Extract the (x, y) coordinate from the center of the cell holding the provided text.  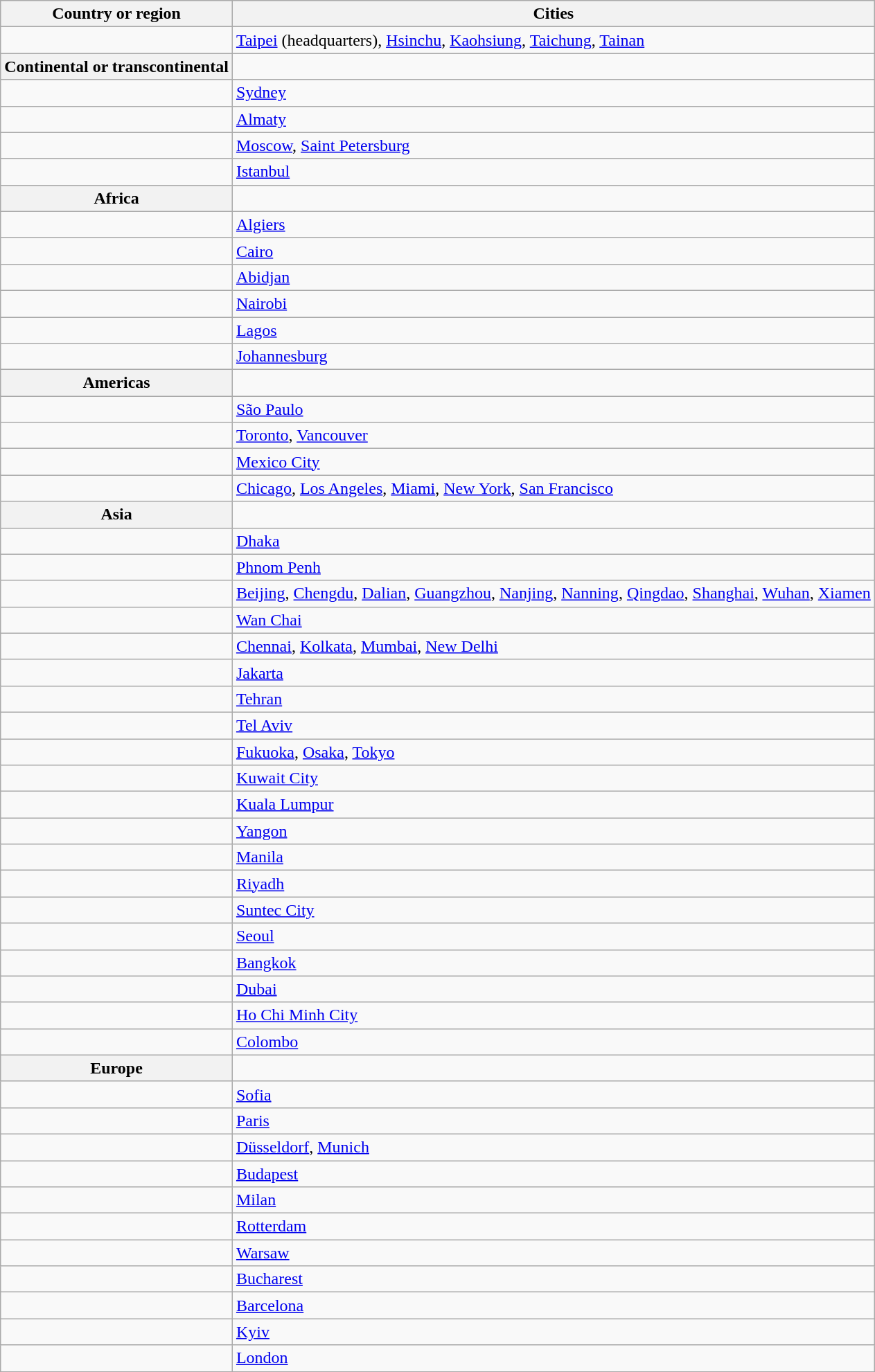
Kuala Lumpur (553, 805)
Almaty (553, 119)
Abidjan (553, 277)
Europe (116, 1068)
Jakarta (553, 672)
Kuwait City (553, 778)
Beijing, Chengdu, Dalian, Guangzhou, Nanjing, Nanning, Qingdao, Shanghai, Wuhan, Xiamen (553, 594)
Nairobi (553, 303)
Ho Chi Minh City (553, 1015)
Chicago, Los Angeles, Miami, New York, San Francisco (553, 488)
Country or region (116, 14)
Johannesburg (553, 357)
Sofia (553, 1094)
Paris (553, 1121)
Suntec City (553, 910)
Cairo (553, 251)
Continental or transcontinental (116, 66)
Dhaka (553, 541)
Wan Chai (553, 620)
Dubai (553, 989)
Milan (553, 1200)
Mexico City (553, 462)
Istanbul (553, 172)
Tel Aviv (553, 725)
Budapest (553, 1174)
Riyadh (553, 884)
Phnom Penh (553, 567)
Warsaw (553, 1253)
Toronto, Vancouver (553, 436)
Chennai, Kolkata, Mumbai, New Delhi (553, 646)
Algiers (553, 224)
Bucharest (553, 1279)
Tehran (553, 699)
Düsseldorf, Munich (553, 1147)
Sydney (553, 93)
Fukuoka, Osaka, Tokyo (553, 751)
Rotterdam (553, 1227)
Americas (116, 383)
Cities (553, 14)
Kyiv (553, 1332)
Seoul (553, 936)
Barcelona (553, 1306)
Bangkok (553, 963)
Lagos (553, 330)
London (553, 1358)
Africa (116, 198)
Asia (116, 515)
Manila (553, 857)
Colombo (553, 1042)
Taipei (headquarters), Hsinchu, Kaohsiung, Taichung, Tainan (553, 40)
Yangon (553, 831)
Moscow, Saint Petersburg (553, 145)
São Paulo (553, 409)
